Extract the [x, y] coordinate from the center of the cell holding the provided text.  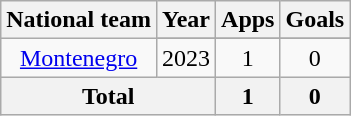
Total [108, 96]
Goals [315, 20]
Apps [248, 20]
2023 [186, 58]
National team [79, 20]
Montenegro [79, 58]
Year [186, 20]
